Output the (x, y) coordinate of the center of the cell containing the given text.  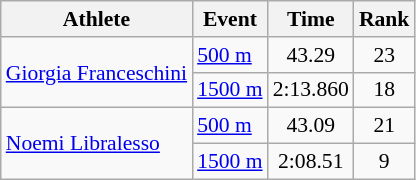
2:13.860 (311, 90)
Time (311, 19)
Rank (384, 19)
Giorgia Franceschini (96, 72)
18 (384, 90)
Noemi Libralesso (96, 144)
9 (384, 162)
43.29 (311, 55)
Event (230, 19)
21 (384, 126)
Athlete (96, 19)
43.09 (311, 126)
2:08.51 (311, 162)
23 (384, 55)
